Capture the cell that displays the provided text and extract its [x, y] central coordinate. 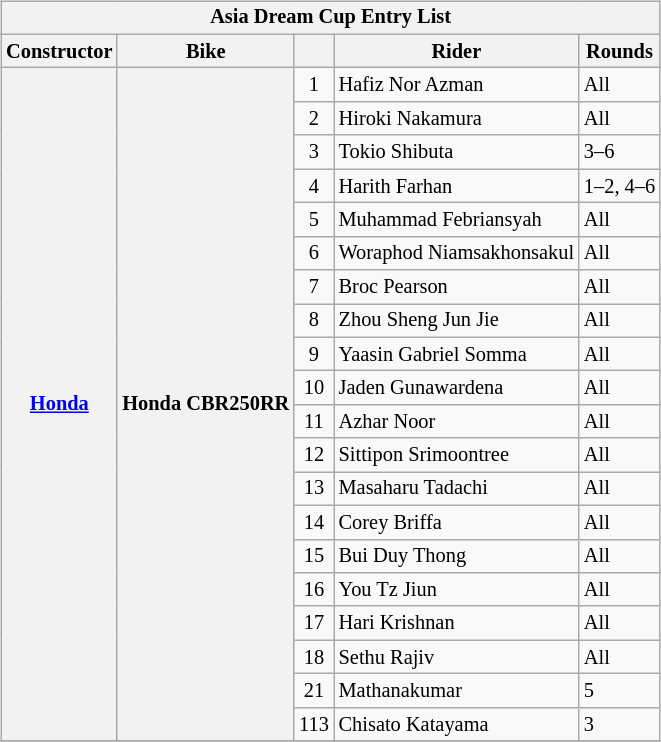
17 [314, 623]
12 [314, 455]
16 [314, 590]
7 [314, 287]
Rider [456, 51]
10 [314, 388]
Corey Briffa [456, 522]
Honda CBR250RR [206, 404]
Broc Pearson [456, 287]
Zhou Sheng Jun Jie [456, 321]
6 [314, 253]
18 [314, 657]
Honda [59, 404]
Sethu Rajiv [456, 657]
1 [314, 85]
3–6 [620, 152]
113 [314, 724]
11 [314, 422]
14 [314, 522]
Masaharu Tadachi [456, 489]
Mathanakumar [456, 691]
You Tz Jiun [456, 590]
1–2, 4–6 [620, 186]
21 [314, 691]
Jaden Gunawardena [456, 388]
Hari Krishnan [456, 623]
Constructor [59, 51]
Woraphod Niamsakhonsakul [456, 253]
4 [314, 186]
8 [314, 321]
Muhammad Febriansyah [456, 220]
Rounds [620, 51]
Bike [206, 51]
Tokio Shibuta [456, 152]
Sittipon Srimoontree [456, 455]
Bui Duy Thong [456, 556]
2 [314, 119]
15 [314, 556]
9 [314, 354]
Harith Farhan [456, 186]
Asia Dream Cup Entry List [330, 18]
Hiroki Nakamura [456, 119]
Yaasin Gabriel Somma [456, 354]
Azhar Noor [456, 422]
Chisato Katayama [456, 724]
Hafiz Nor Azman [456, 85]
13 [314, 489]
